Locate the cell with the specified text and output its (X, Y) center coordinate. 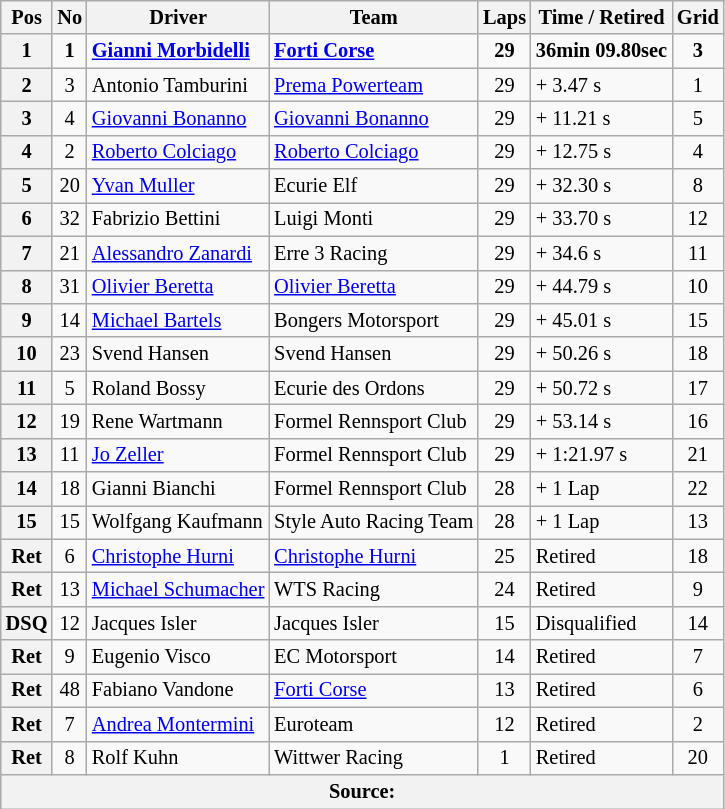
Jo Zeller (178, 455)
Grid (698, 17)
25 (504, 556)
EC Motorsport (374, 657)
Michael Bartels (178, 320)
23 (70, 354)
Fabrizio Bettini (178, 219)
Gianni Bianchi (178, 489)
+ 44.79 s (602, 287)
31 (70, 287)
Ecurie des Ordons (374, 388)
Prema Powerteam (374, 85)
No (70, 17)
24 (504, 589)
Michael Schumacher (178, 589)
Source: (362, 791)
Disqualified (602, 623)
WTS Racing (374, 589)
Rolf Kuhn (178, 758)
Style Auto Racing Team (374, 522)
+ 12.75 s (602, 152)
+ 53.14 s (602, 421)
+ 32.30 s (602, 186)
Andrea Montermini (178, 724)
22 (698, 489)
Gianni Morbidelli (178, 51)
32 (70, 219)
Euroteam (374, 724)
Antonio Tamburini (178, 85)
19 (70, 421)
36min 09.80sec (602, 51)
+ 45.01 s (602, 320)
Eugenio Visco (178, 657)
Driver (178, 17)
+ 11.21 s (602, 118)
Luigi Monti (374, 219)
17 (698, 388)
Wittwer Racing (374, 758)
Erre 3 Racing (374, 253)
DSQ (27, 623)
+ 50.72 s (602, 388)
+ 3.47 s (602, 85)
Laps (504, 17)
Rene Wartmann (178, 421)
Team (374, 17)
Wolfgang Kaufmann (178, 522)
Yvan Muller (178, 186)
Ecurie Elf (374, 186)
Fabiano Vandone (178, 690)
+ 34.6 s (602, 253)
+ 33.70 s (602, 219)
Alessandro Zanardi (178, 253)
+ 50.26 s (602, 354)
Roland Bossy (178, 388)
Pos (27, 17)
+ 1:21.97 s (602, 455)
Bongers Motorsport (374, 320)
Time / Retired (602, 17)
48 (70, 690)
16 (698, 421)
